Locate the cell with the specified text and output its [X, Y] center coordinate. 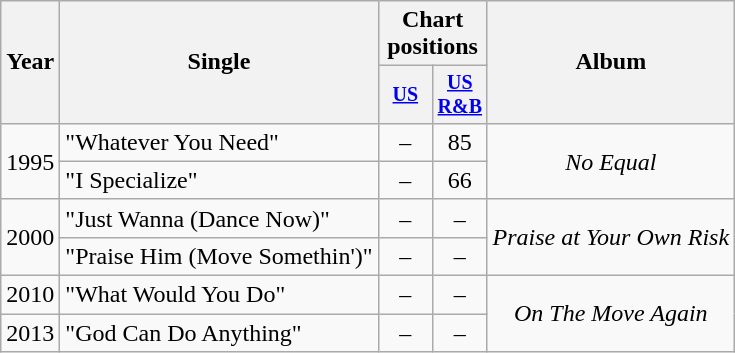
"What Would You Do" [219, 295]
"Whatever You Need" [219, 142]
"Just Wanna (Dance Now)" [219, 218]
On The Move Again [611, 314]
Single [219, 62]
66 [460, 180]
Chart positions [432, 34]
"I Specialize" [219, 180]
No Equal [611, 161]
2013 [30, 333]
"God Can Do Anything" [219, 333]
Album [611, 62]
85 [460, 142]
1995 [30, 161]
USR&B [460, 94]
2010 [30, 295]
US [405, 94]
"Praise Him (Move Somethin')" [219, 256]
Year [30, 62]
2000 [30, 237]
Praise at Your Own Risk [611, 237]
